Provide the (x, y) coordinate of the cell's center where the given text is located.  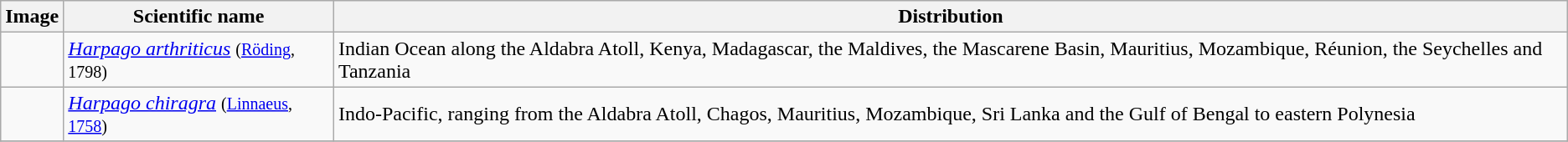
Harpago arthriticus (Röding, 1798) (199, 60)
Distribution (950, 17)
Scientific name (199, 17)
Harpago chiragra (Linnaeus, 1758) (199, 114)
Image (32, 17)
Indo-Pacific, ranging from the Aldabra Atoll, Chagos, Mauritius, Mozambique, Sri Lanka and the Gulf of Bengal to eastern Polynesia (950, 114)
